Identify which cell holds the provided text, then report its [X, Y] central coordinate. 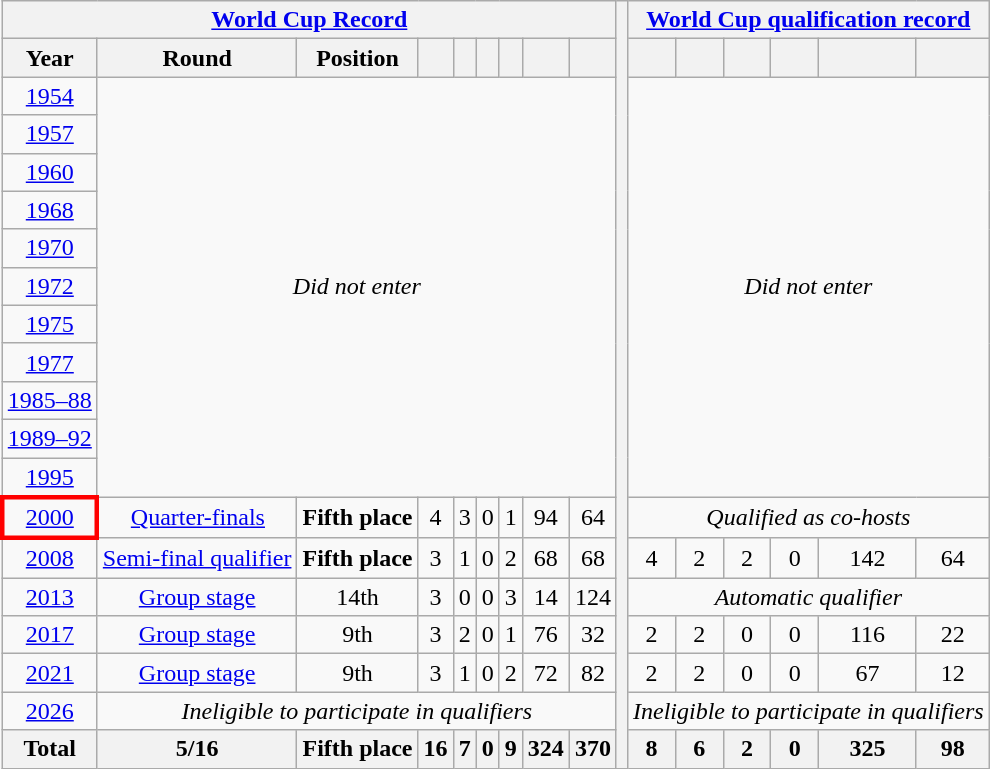
32 [592, 635]
Total [50, 749]
22 [952, 635]
7 [464, 749]
14 [546, 597]
1977 [50, 362]
Automatic qualifier [808, 597]
94 [546, 518]
Semi-final qualifier [197, 558]
9 [510, 749]
2000 [50, 518]
1975 [50, 324]
370 [592, 749]
2021 [50, 673]
325 [868, 749]
2026 [50, 711]
72 [546, 673]
Position [358, 58]
67 [868, 673]
324 [546, 749]
World Cup Record [309, 20]
14th [358, 597]
1995 [50, 478]
1970 [50, 248]
2013 [50, 597]
98 [952, 749]
142 [868, 558]
1960 [50, 172]
2017 [50, 635]
1968 [50, 210]
1957 [50, 134]
World Cup qualification record [808, 20]
1972 [50, 286]
Round [197, 58]
8 [651, 749]
124 [592, 597]
Quarter-finals [197, 518]
1985–88 [50, 400]
1954 [50, 96]
76 [546, 635]
Qualified as co-hosts [808, 518]
82 [592, 673]
Year [50, 58]
1989–92 [50, 438]
6 [699, 749]
2008 [50, 558]
116 [868, 635]
12 [952, 673]
5/16 [197, 749]
16 [436, 749]
